Scan for the cell matching the given text and deliver its (X, Y) coordinate at center. 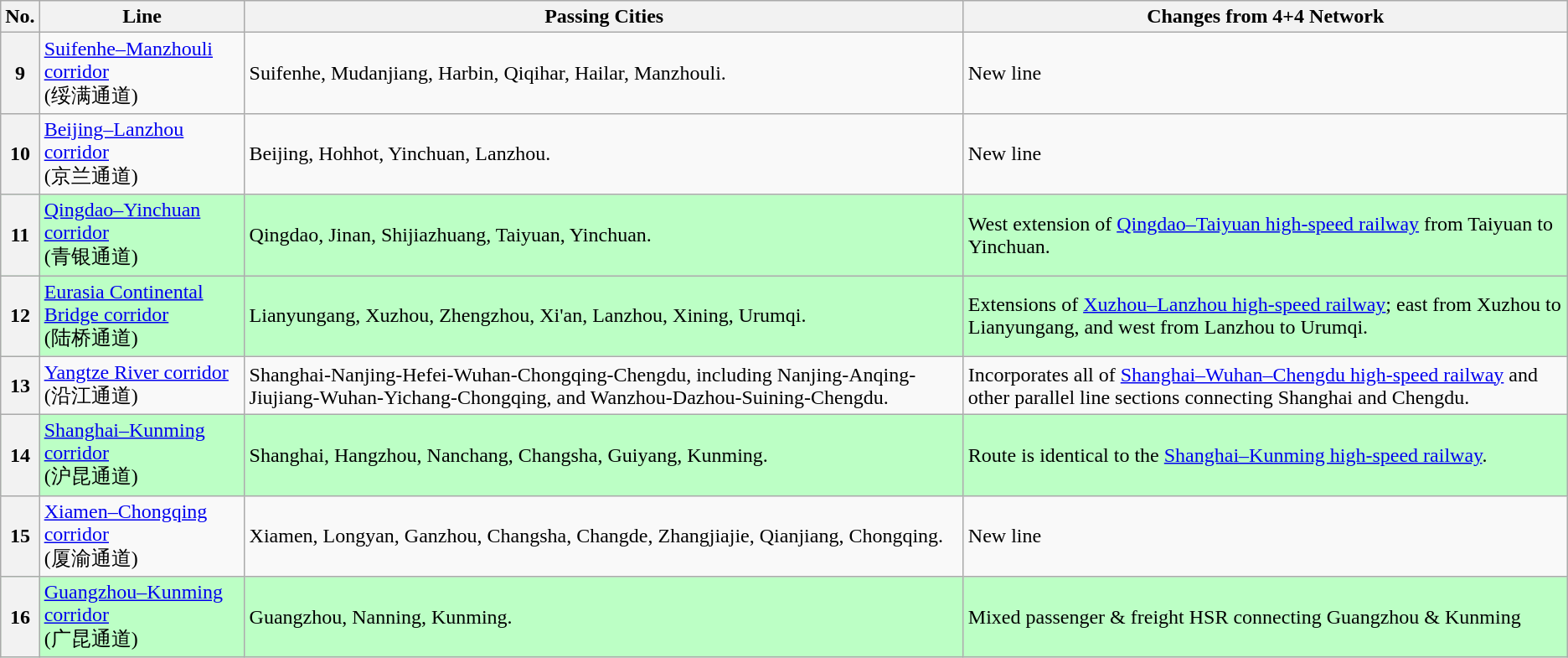
13 (20, 386)
Mixed passenger & freight HSR connecting Guangzhou & Kunming (1265, 617)
West extension of Qingdao–Taiyuan high-speed railway from Taiyuan to Yinchuan. (1265, 235)
Shanghai-Nanjing-Hefei-Wuhan-Chongqing-Chengdu, including Nanjing-Anqing-Jiujiang-Wuhan-Yichang-Chongqing, and Wanzhou-Dazhou-Suining-Chengdu. (604, 386)
No. (20, 17)
Xiamen, Longyan, Ganzhou, Changsha, Changde, Zhangjiajie, Qianjiang, Chongqing. (604, 536)
Passing Cities (604, 17)
15 (20, 536)
Suifenhe, Mudanjiang, Harbin, Qiqihar, Hailar, Manzhouli. (604, 74)
14 (20, 456)
Extensions of Xuzhou–Lanzhou high-speed railway; east from Xuzhou to Lianyungang, and west from Lanzhou to Urumqi. (1265, 315)
Beijing, Hohhot, Yinchuan, Lanzhou. (604, 154)
Shanghai–Kunming corridor(沪昆通道) (142, 456)
Suifenhe–Manzhouli corridor(绥满通道) (142, 74)
Shanghai, Hangzhou, Nanchang, Changsha, Guiyang, Kunming. (604, 456)
Line (142, 17)
Xiamen–Chongqing corridor(厦渝通道) (142, 536)
Changes from 4+4 Network (1265, 17)
Yangtze River corridor(沿江通道) (142, 386)
Qingdao–Yinchuan corridor(青银通道) (142, 235)
Beijing–Lanzhou corridor(京兰通道) (142, 154)
Lianyungang, Xuzhou, Zhengzhou, Xi'an, Lanzhou, Xining, Urumqi. (604, 315)
Route is identical to the Shanghai–Kunming high-speed railway. (1265, 456)
10 (20, 154)
Guangzhou–Kunming corridor(广昆通道) (142, 617)
9 (20, 74)
Incorporates all of Shanghai–Wuhan–Chengdu high-speed railway and other parallel line sections connecting Shanghai and Chengdu. (1265, 386)
Guangzhou, Nanning, Kunming. (604, 617)
Qingdao, Jinan, Shijiazhuang, Taiyuan, Yinchuan. (604, 235)
Eurasia Continental Bridge corridor(陆桥通道) (142, 315)
12 (20, 315)
16 (20, 617)
11 (20, 235)
